From the cell containing the given text, extract its center point as (X, Y) coordinate. 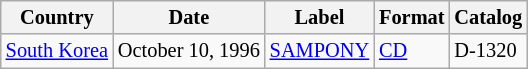
Country (57, 17)
Catalog (488, 17)
Date (189, 17)
October 10, 1996 (189, 51)
Label (320, 17)
South Korea (57, 51)
SAMPONY (320, 51)
D-1320 (488, 51)
Format (412, 17)
CD (412, 51)
